Provide the [x, y] coordinate of the cell's center where the given text is located.  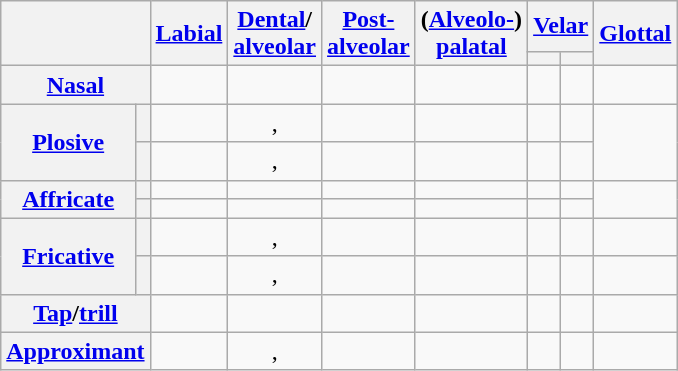
Affricate [68, 199]
Post-alveolar [369, 34]
Dental/alveolar [275, 34]
Labial [189, 34]
Nasal [76, 85]
Fricative [68, 256]
Velar [561, 26]
(Alveolo-)palatal [471, 34]
Approximant [76, 351]
Tap/trill [76, 313]
Glottal [636, 34]
Plosive [68, 142]
